Extract the (X, Y) coordinate from the center of the cell holding the provided text.  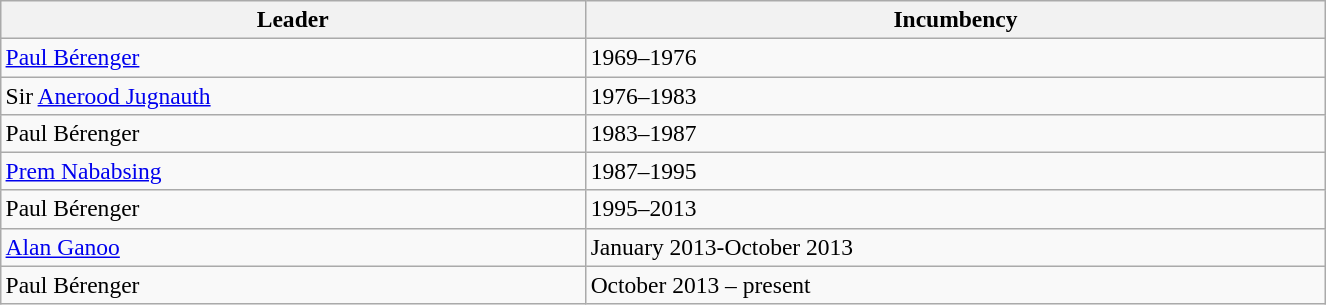
1995–2013 (956, 209)
October 2013 – present (956, 285)
January 2013-October 2013 (956, 247)
Prem Nababsing (292, 171)
Incumbency (956, 20)
1987–1995 (956, 171)
Alan Ganoo (292, 247)
Leader (292, 20)
1969–1976 (956, 58)
1983–1987 (956, 133)
Sir Anerood Jugnauth (292, 95)
1976–1983 (956, 95)
